From the cell containing the given text, extract its center point as (x, y) coordinate. 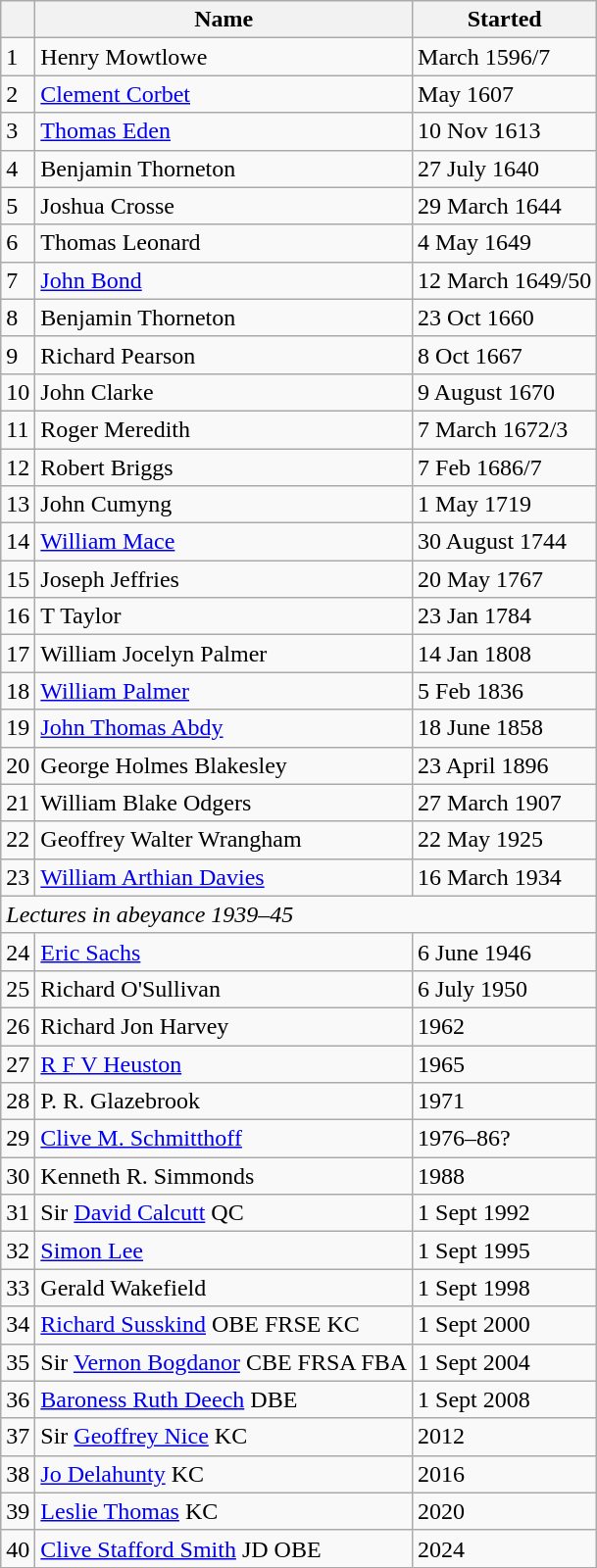
22 May 1925 (505, 840)
1 Sept 1998 (505, 1288)
R F V Heuston (224, 1063)
May 1607 (505, 94)
Richard Jon Harvey (224, 1026)
19 (18, 728)
6 (18, 243)
14 Jan 1808 (505, 654)
Simon Lee (224, 1250)
Sir Vernon Bogdanor CBE FRSA FBA (224, 1362)
William Arthian Davies (224, 877)
4 May 1649 (505, 243)
14 (18, 542)
27 March 1907 (505, 803)
9 August 1670 (505, 392)
10 Nov 1613 (505, 131)
Henry Mowtlowe (224, 57)
23 Oct 1660 (505, 318)
1 Sept 2000 (505, 1325)
Joshua Crosse (224, 206)
John Cumyng (224, 505)
Gerald Wakefield (224, 1288)
1971 (505, 1102)
March 1596/7 (505, 57)
Richard O'Sullivan (224, 989)
1 Sept 2004 (505, 1362)
27 (18, 1063)
35 (18, 1362)
36 (18, 1399)
8 (18, 318)
Thomas Eden (224, 131)
Lectures in abeyance 1939–45 (299, 914)
1 Sept 2008 (505, 1399)
12 (18, 467)
23 April 1896 (505, 765)
Sir David Calcutt QC (224, 1213)
30 (18, 1176)
29 March 1644 (505, 206)
22 (18, 840)
Clive Stafford Smith JD OBE (224, 1548)
4 (18, 169)
6 July 1950 (505, 989)
18 June 1858 (505, 728)
Sir Geoffrey Nice KC (224, 1437)
8 Oct 1667 (505, 355)
10 (18, 392)
13 (18, 505)
2016 (505, 1474)
Eric Sachs (224, 952)
John Clarke (224, 392)
27 July 1640 (505, 169)
Roger Meredith (224, 429)
6 June 1946 (505, 952)
20 (18, 765)
Richard Susskind OBE FRSE KC (224, 1325)
24 (18, 952)
23 (18, 877)
1965 (505, 1063)
20 May 1767 (505, 579)
Jo Delahunty KC (224, 1474)
2012 (505, 1437)
John Thomas Abdy (224, 728)
3 (18, 131)
1 (18, 57)
31 (18, 1213)
7 Feb 1686/7 (505, 467)
17 (18, 654)
34 (18, 1325)
1 Sept 1992 (505, 1213)
1962 (505, 1026)
23 Jan 1784 (505, 616)
30 August 1744 (505, 542)
Leslie Thomas KC (224, 1511)
39 (18, 1511)
7 (18, 280)
1976–86? (505, 1139)
Started (505, 20)
5 Feb 1836 (505, 691)
William Palmer (224, 691)
2020 (505, 1511)
William Blake Odgers (224, 803)
29 (18, 1139)
11 (18, 429)
P. R. Glazebrook (224, 1102)
Richard Pearson (224, 355)
1 May 1719 (505, 505)
2 (18, 94)
26 (18, 1026)
William Jocelyn Palmer (224, 654)
George Holmes Blakesley (224, 765)
16 March 1934 (505, 877)
9 (18, 355)
T Taylor (224, 616)
John Bond (224, 280)
Thomas Leonard (224, 243)
Baroness Ruth Deech DBE (224, 1399)
1988 (505, 1176)
40 (18, 1548)
Kenneth R. Simmonds (224, 1176)
16 (18, 616)
12 March 1649/50 (505, 280)
32 (18, 1250)
28 (18, 1102)
5 (18, 206)
33 (18, 1288)
Clement Corbet (224, 94)
Geoffrey Walter Wrangham (224, 840)
Name (224, 20)
Robert Briggs (224, 467)
21 (18, 803)
38 (18, 1474)
2024 (505, 1548)
7 March 1672/3 (505, 429)
15 (18, 579)
William Mace (224, 542)
37 (18, 1437)
18 (18, 691)
25 (18, 989)
Joseph Jeffries (224, 579)
Clive M. Schmitthoff (224, 1139)
1 Sept 1995 (505, 1250)
